Return [x, y] of the center of cell containing provided text 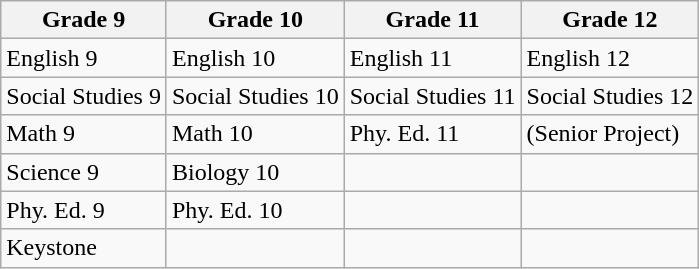
Math 10 [255, 134]
Social Studies 11 [432, 96]
Grade 12 [610, 20]
Grade 11 [432, 20]
Keystone [84, 248]
Phy. Ed. 9 [84, 210]
English 10 [255, 58]
Grade 9 [84, 20]
Social Studies 12 [610, 96]
Social Studies 9 [84, 96]
(Senior Project) [610, 134]
English 9 [84, 58]
Phy. Ed. 11 [432, 134]
Grade 10 [255, 20]
Science 9 [84, 172]
Biology 10 [255, 172]
Social Studies 10 [255, 96]
English 11 [432, 58]
Math 9 [84, 134]
English 12 [610, 58]
Phy. Ed. 10 [255, 210]
